Provide the [X, Y] coordinate of the cell's center where the given text is located.  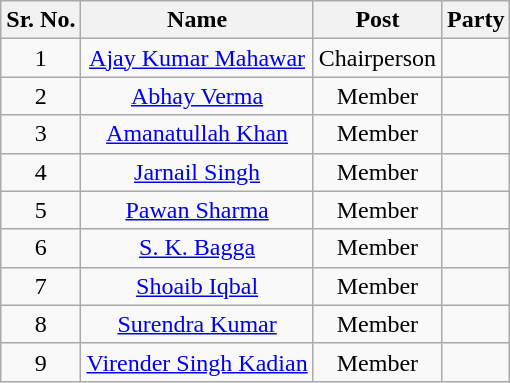
Pawan Sharma [197, 210]
9 [41, 362]
Name [197, 20]
Abhay Verma [197, 96]
Shoaib Iqbal [197, 286]
1 [41, 58]
Jarnail Singh [197, 172]
Sr. No. [41, 20]
4 [41, 172]
Chairperson [377, 58]
Surendra Kumar [197, 324]
2 [41, 96]
Post [377, 20]
Party [476, 20]
5 [41, 210]
Ajay Kumar Mahawar [197, 58]
Amanatullah Khan [197, 134]
S. K. Bagga [197, 248]
3 [41, 134]
7 [41, 286]
6 [41, 248]
Virender Singh Kadian [197, 362]
8 [41, 324]
